From the cell containing the given text, extract its center point as [X, Y] coordinate. 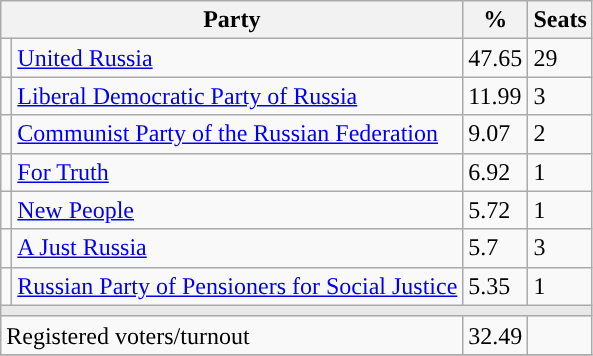
29 [560, 58]
% [496, 20]
47.65 [496, 58]
Registered voters/turnout [232, 335]
Seats [560, 20]
United Russia [238, 58]
Liberal Democratic Party of Russia [238, 96]
New People [238, 210]
5.72 [496, 210]
Russian Party of Pensioners for Social Justice [238, 286]
5.35 [496, 286]
Communist Party of the Russian Federation [238, 134]
2 [560, 134]
5.7 [496, 248]
32.49 [496, 335]
A Just Russia [238, 248]
6.92 [496, 172]
11.99 [496, 96]
Party [232, 20]
For Truth [238, 172]
9.07 [496, 134]
